Return the [X, Y] coordinate for the center point of the cell that contains the specified text.  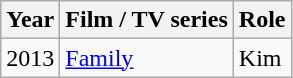
2013 [30, 58]
Year [30, 20]
Role [262, 20]
Family [147, 58]
Film / TV series [147, 20]
Kim [262, 58]
